Identify which cell holds the provided text, then report its (X, Y) central coordinate. 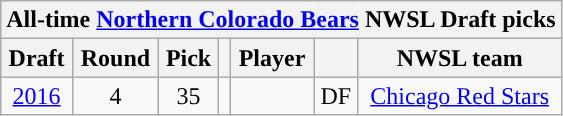
35 (188, 96)
4 (115, 96)
Pick (188, 58)
All-time Northern Colorado Bears NWSL Draft picks (281, 20)
2016 (37, 96)
Player (272, 58)
Round (115, 58)
Chicago Red Stars (460, 96)
DF (336, 96)
NWSL team (460, 58)
Draft (37, 58)
